Pinpoint the cell where the given text exists, returning its (X, Y) midpoint coordinate. 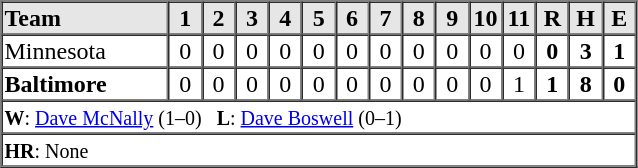
W: Dave McNally (1–0) L: Dave Boswell (0–1) (319, 116)
Team (86, 18)
6 (352, 18)
11 (518, 18)
5 (318, 18)
2 (218, 18)
HR: None (319, 150)
10 (486, 18)
9 (452, 18)
Minnesota (86, 50)
E (619, 18)
4 (286, 18)
H (586, 18)
7 (386, 18)
Baltimore (86, 84)
R (552, 18)
